For the text-containing cell, return its midpoint in [x, y] coordinate format. 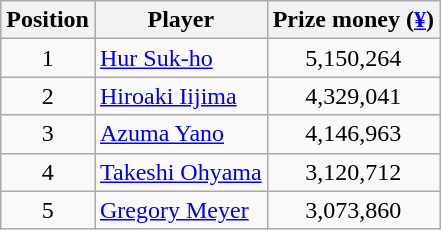
1 [48, 58]
3 [48, 134]
4 [48, 172]
Position [48, 20]
Hiroaki Iijima [180, 96]
Player [180, 20]
Azuma Yano [180, 134]
3,073,860 [353, 210]
4,146,963 [353, 134]
3,120,712 [353, 172]
4,329,041 [353, 96]
Hur Suk-ho [180, 58]
5,150,264 [353, 58]
Gregory Meyer [180, 210]
5 [48, 210]
2 [48, 96]
Prize money (¥) [353, 20]
Takeshi Ohyama [180, 172]
